Detect which cell encompasses the target text, then output its [x, y] center coordinate. 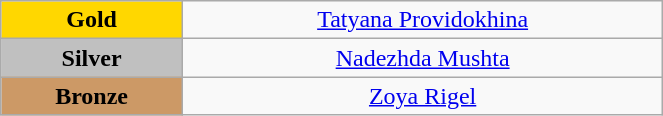
Zoya Rigel [422, 96]
Gold [92, 20]
Bronze [92, 96]
Silver [92, 58]
Nadezhda Mushta [422, 58]
Tatyana Providokhina [422, 20]
